Output the (x, y) coordinate of the center of the cell containing the given text.  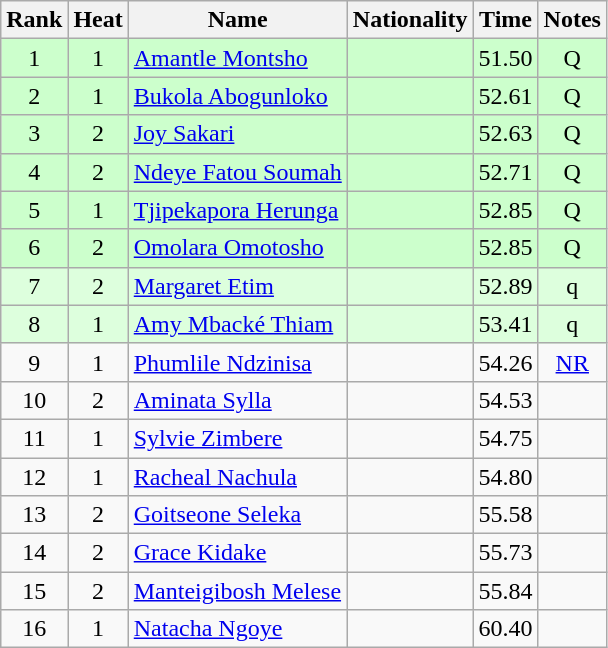
5 (34, 210)
54.53 (506, 400)
16 (34, 629)
Ndeye Fatou Soumah (238, 172)
55.84 (506, 591)
9 (34, 362)
Amy Mbacké Thiam (238, 324)
55.58 (506, 515)
NR (572, 362)
Amantle Montsho (238, 58)
Joy Sakari (238, 134)
Nationality (410, 20)
Name (238, 20)
54.80 (506, 477)
Racheal Nachula (238, 477)
52.89 (506, 286)
Manteigibosh Melese (238, 591)
Time (506, 20)
Goitseone Seleka (238, 515)
52.63 (506, 134)
54.75 (506, 438)
52.71 (506, 172)
Tjipekapora Herunga (238, 210)
8 (34, 324)
3 (34, 134)
7 (34, 286)
Omolara Omotosho (238, 248)
60.40 (506, 629)
10 (34, 400)
52.61 (506, 96)
14 (34, 553)
Heat (98, 20)
54.26 (506, 362)
4 (34, 172)
11 (34, 438)
Bukola Abogunloko (238, 96)
Natacha Ngoye (238, 629)
Grace Kidake (238, 553)
15 (34, 591)
Margaret Etim (238, 286)
55.73 (506, 553)
Sylvie Zimbere (238, 438)
Notes (572, 20)
6 (34, 248)
Aminata Sylla (238, 400)
Rank (34, 20)
51.50 (506, 58)
12 (34, 477)
13 (34, 515)
53.41 (506, 324)
Phumlile Ndzinisa (238, 362)
